Identify which cell holds the provided text, then report its (x, y) central coordinate. 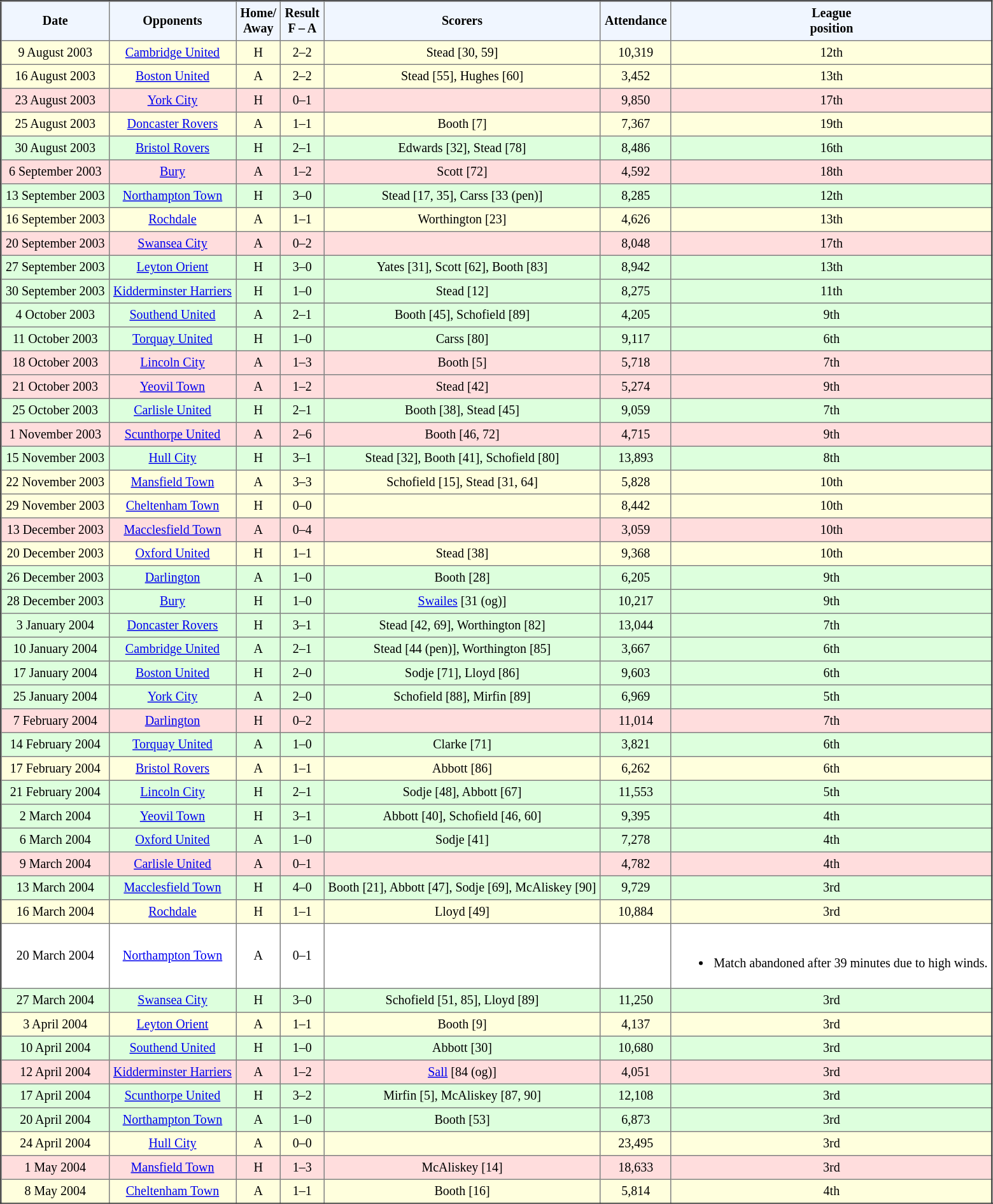
9,603 (635, 673)
27 September 2003 (55, 267)
8,942 (635, 267)
10 April 2004 (55, 1048)
8,048 (635, 244)
9 March 2004 (55, 864)
23 August 2003 (55, 101)
9,729 (635, 888)
Opponents (172, 21)
Edwards [32], Stead [78] (462, 148)
6,969 (635, 697)
13,893 (635, 458)
17 January 2004 (55, 673)
3–3 (302, 482)
16 September 2003 (55, 220)
20 December 2003 (55, 554)
9,850 (635, 101)
11 October 2003 (55, 339)
12 April 2004 (55, 1072)
5,828 (635, 482)
Booth [46, 72] (462, 435)
Booth [7] (462, 124)
5,274 (635, 387)
30 August 2003 (55, 148)
Booth [53] (462, 1119)
4,051 (635, 1072)
18 October 2003 (55, 363)
Lloyd [49] (462, 912)
5,718 (635, 363)
4 October 2003 (55, 315)
Carss [80] (462, 339)
30 September 2003 (55, 291)
28 December 2003 (55, 601)
Booth [21], Abbott [47], Sodje [69], McAliskey [90] (462, 888)
27 March 2004 (55, 1000)
Stead [42, 69], Worthington [82] (462, 626)
9,059 (635, 410)
11th (831, 291)
21 February 2004 (55, 792)
Stead [44 (pen)], Worthington [85] (462, 649)
22 November 2003 (55, 482)
16th (831, 148)
Clarke [71] (462, 745)
Sodje [48], Abbott [67] (462, 792)
7 February 2004 (55, 721)
Home/Away (258, 21)
25 January 2004 (55, 697)
Schofield [88], Mirfin [89] (462, 697)
10,884 (635, 912)
5,814 (635, 1191)
0–4 (302, 530)
16 August 2003 (55, 76)
3 January 2004 (55, 626)
18,633 (635, 1167)
Stead [38] (462, 554)
6 September 2003 (55, 172)
9,368 (635, 554)
29 November 2003 (55, 506)
Leagueposition (831, 21)
8,275 (635, 291)
16 March 2004 (55, 912)
13 September 2003 (55, 196)
Stead [42] (462, 387)
12,108 (635, 1096)
10,680 (635, 1048)
7,278 (635, 840)
3,667 (635, 649)
Abbott [30] (462, 1048)
13 December 2003 (55, 530)
4,137 (635, 1024)
25 August 2003 (55, 124)
10,217 (635, 601)
Mirfin [5], McAliskey [87, 90] (462, 1096)
8 May 2004 (55, 1191)
8,486 (635, 148)
6 March 2004 (55, 840)
4–0 (302, 888)
10,319 (635, 53)
Booth [5] (462, 363)
Worthington [23] (462, 220)
McAliskey [14] (462, 1167)
24 April 2004 (55, 1144)
Yates [31], Scott [62], Booth [83] (462, 267)
7,367 (635, 124)
Booth [9] (462, 1024)
2–6 (302, 435)
23,495 (635, 1144)
Stead [55], Hughes [60] (462, 76)
15 November 2003 (55, 458)
9,117 (635, 339)
2 March 2004 (55, 816)
Sall [84 (og)] (462, 1072)
11,553 (635, 792)
Schofield [15], Stead [31, 64] (462, 482)
4,592 (635, 172)
Stead [12] (462, 291)
3,059 (635, 530)
8th (831, 458)
4,205 (635, 315)
9 August 2003 (55, 53)
4,715 (635, 435)
Attendance (635, 21)
11,250 (635, 1000)
13,044 (635, 626)
8,285 (635, 196)
3,452 (635, 76)
17 February 2004 (55, 769)
Swailes [31 (og)] (462, 601)
Sodje [71], Lloyd [86] (462, 673)
Booth [45], Schofield [89] (462, 315)
18th (831, 172)
Booth [16] (462, 1191)
17 April 2004 (55, 1096)
Scott [72] (462, 172)
Booth [38], Stead [45] (462, 410)
10 January 2004 (55, 649)
19th (831, 124)
1 November 2003 (55, 435)
Stead [17, 35], Carss [33 (pen)] (462, 196)
ResultF – A (302, 21)
Stead [30, 59] (462, 53)
3 April 2004 (55, 1024)
6,262 (635, 769)
14 February 2004 (55, 745)
20 March 2004 (55, 956)
Date (55, 21)
Match abandoned after 39 minutes due to high winds. (831, 956)
3–2 (302, 1096)
21 October 2003 (55, 387)
26 December 2003 (55, 578)
13 March 2004 (55, 888)
4,782 (635, 864)
Schofield [51, 85], Lloyd [89] (462, 1000)
Sodje [41] (462, 840)
1 May 2004 (55, 1167)
Booth [28] (462, 578)
Stead [32], Booth [41], Schofield [80] (462, 458)
3,821 (635, 745)
6,205 (635, 578)
Scorers (462, 21)
9,395 (635, 816)
25 October 2003 (55, 410)
6,873 (635, 1119)
4,626 (635, 220)
20 September 2003 (55, 244)
8,442 (635, 506)
Abbott [40], Schofield [46, 60] (462, 816)
11,014 (635, 721)
Abbott [86] (462, 769)
20 April 2004 (55, 1119)
